Return (X, Y) of the center of cell containing provided text 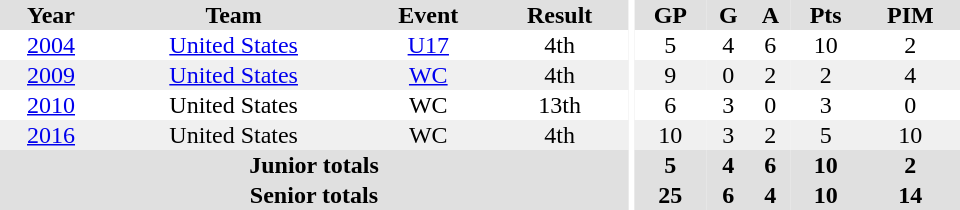
Junior totals (314, 165)
Year (51, 15)
13th (560, 105)
A (770, 15)
Event (428, 15)
2004 (51, 45)
14 (910, 195)
Senior totals (314, 195)
2010 (51, 105)
Team (234, 15)
PIM (910, 15)
Result (560, 15)
U17 (428, 45)
2009 (51, 75)
25 (670, 195)
Pts (826, 15)
G (728, 15)
GP (670, 15)
9 (670, 75)
2016 (51, 135)
